Find where the given text appears and provide that cell's center as (X, Y) coordinate. 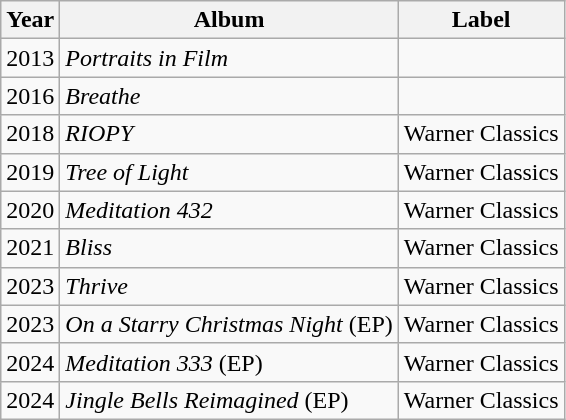
Breathe (229, 96)
Bliss (229, 248)
2013 (30, 58)
Meditation 432 (229, 210)
2021 (30, 248)
On a Starry Christmas Night (EP) (229, 324)
Meditation 333 (EP) (229, 362)
2016 (30, 96)
Portraits in Film (229, 58)
Jingle Bells Reimagined (EP) (229, 400)
Label (481, 20)
2019 (30, 172)
Thrive (229, 286)
2020 (30, 210)
2018 (30, 134)
Year (30, 20)
Tree of Light (229, 172)
RIOPY (229, 134)
Album (229, 20)
